Scan for the cell matching the given text and deliver its [X, Y] coordinate at center. 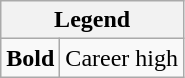
Legend [92, 20]
Career high [122, 58]
Bold [30, 58]
